Output the (x, y) coordinate of the center of the cell containing the given text.  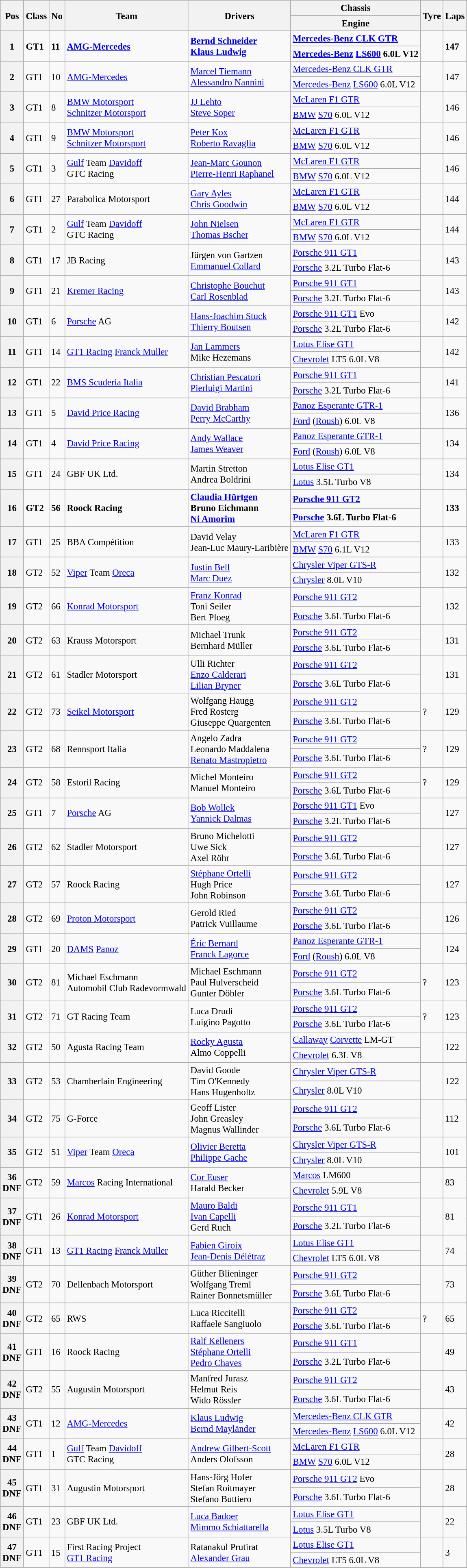
Drivers (239, 15)
JJ Lehto Steve Soper (239, 107)
Chassis (356, 8)
BBA Compétition (126, 542)
Class (37, 15)
Bob Wollek Yannick Dalmas (239, 813)
Luca Riccitelli Raffaele Sangiuolo (239, 1318)
44DNF (12, 1454)
David Goode Tim O'Kennedy Hans Hugenholtz (239, 1081)
Engine (356, 24)
DAMS Panoz (126, 949)
Ralf Kelleners Stéphane Ortelli Pedro Chaves (239, 1352)
Tyre (432, 15)
83 (455, 1183)
Olivier Beretta Philippe Gache (239, 1152)
101 (455, 1152)
Bernd Schneider Klaus Ludwig (239, 46)
Gerold Ried Patrick Vuillaume (239, 918)
Rocky Agusta Almo Coppelli (239, 1047)
Jan Lammers Mike Hezemans (239, 352)
136 (455, 413)
63 (57, 641)
Hans-Jörg Hofer Stefan Roitmayer Stefano Buttiero (239, 1488)
Manfred Jurasz Helmut Reis Wido Rössler (239, 1390)
Mauro Baldi Ivan Capelli Gerd Ruch (239, 1217)
75 (57, 1118)
Michael Eschmann Automobil Club Radevormwald (126, 983)
No (57, 15)
46DNF (12, 1522)
Cor Euser Harald Becker (239, 1183)
41DNF (12, 1352)
35 (12, 1152)
47DNF (12, 1552)
62 (57, 847)
52 (57, 572)
Geoff Lister John Greasley Magnus Wallinder (239, 1118)
58 (57, 782)
33 (12, 1081)
Stéphane Ortelli Hugh Price John Robinson (239, 884)
Ulli Richter Enzo Calderari Lilian Bryner (239, 674)
141 (455, 382)
Seikel Motorsport (126, 711)
Michael Trunk Bernhard Müller (239, 641)
Klaus Ludwig Bernd Mayländer (239, 1424)
40DNF (12, 1318)
Chamberlain Engineering (126, 1081)
Laps (455, 15)
Claudia Hürtgen Bruno Eichmann Ni Amorim (239, 508)
David Brabham Perry McCarthy (239, 413)
Agusta Racing Team (126, 1047)
G-Force (126, 1118)
Krauss Motorsport (126, 641)
37DNF (12, 1217)
Luca Badoer Mimmo Schiattarella (239, 1522)
Dellenbach Motorsport (126, 1285)
18 (12, 572)
David Velay Jean-Luc Maury-Laribière (239, 542)
Michael Eschmann Paul Hulverscheid Gunter Döbler (239, 983)
74 (455, 1250)
Franz Konrad Toni Seiler Bert Ploeg (239, 607)
Gary Ayles Chris Goodwin (239, 199)
71 (57, 1016)
Marcos LM600 (356, 1175)
Porsche 911 GT2 Evo (356, 1479)
Marcos Racing International (126, 1183)
Jean-Marc Gounon Pierre-Henri Raphanel (239, 168)
42 (455, 1424)
Pos (12, 15)
49 (455, 1352)
19 (12, 607)
42DNF (12, 1390)
BMW S70 6.1L V12 (356, 550)
John Nielsen Thomas Bscher (239, 229)
Wolfgang Haugg Fred Rosterg Giuseppe Quargenten (239, 711)
Rennsport Italia (126, 749)
57 (57, 884)
30 (12, 983)
70 (57, 1285)
Bruno Michelotti Uwe Sick Axel Röhr (239, 847)
Kremer Racing (126, 291)
126 (455, 918)
43DNF (12, 1424)
Güther Blieninger Wolfgang Treml Rainer Bonnetsmüller (239, 1285)
32 (12, 1047)
Fabien Giroix Jean-Denis Délétraz (239, 1250)
Justin Bell Marc Duez (239, 572)
124 (455, 949)
First Racing Project GT1 Racing (126, 1552)
Luca Drudi Luigino Pagotto (239, 1016)
51 (57, 1152)
Team (126, 15)
68 (57, 749)
Martin Stretton Andrea Boldrini (239, 474)
55 (57, 1390)
39DNF (12, 1285)
Hans-Joachim Stuck Thierry Boutsen (239, 321)
112 (455, 1118)
34 (12, 1118)
45DNF (12, 1488)
50 (57, 1047)
GT Racing Team (126, 1016)
Peter Kox Roberto Ravaglia (239, 138)
Christophe Bouchut Carl Rosenblad (239, 291)
BMS Scuderia Italia (126, 382)
Michel Monteiro Manuel Monteiro (239, 782)
38DNF (12, 1250)
Callaway Corvette LM-GT (356, 1040)
56 (57, 508)
Marcel Tiemann Alessandro Nannini (239, 76)
Estoril Racing (126, 782)
RWS (126, 1318)
Parabolica Motorsport (126, 199)
Angelo Zadra Leonardo Maddalena Renato Mastropietro (239, 749)
59 (57, 1183)
JB Racing (126, 260)
Andrew Gilbert-Scott Anders Olofsson (239, 1454)
69 (57, 918)
Christian Pescatori Pierluigi Martini (239, 382)
36DNF (12, 1183)
Jürgen von Gartzen Emmanuel Collard (239, 260)
Proton Motorsport (126, 918)
66 (57, 607)
Éric Bernard Franck Lagorce (239, 949)
Chevrolet 5.9L V8 (356, 1190)
Andy Wallace James Weaver (239, 444)
Ratanakul Prutirat Alexander Grau (239, 1552)
61 (57, 674)
53 (57, 1081)
29 (12, 949)
43 (455, 1390)
Chevrolet 6.3L V8 (356, 1055)
